Search for the cell housing the specified text and yield its [X, Y] center coordinate. 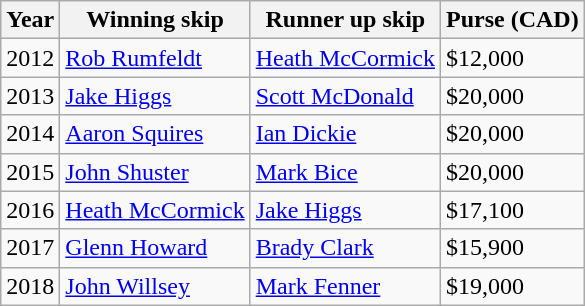
Aaron Squires [155, 134]
Scott McDonald [345, 96]
Runner up skip [345, 20]
Purse (CAD) [513, 20]
2016 [30, 210]
Mark Bice [345, 172]
Rob Rumfeldt [155, 58]
2013 [30, 96]
Year [30, 20]
Mark Fenner [345, 286]
John Willsey [155, 286]
2012 [30, 58]
2015 [30, 172]
Ian Dickie [345, 134]
2014 [30, 134]
2018 [30, 286]
John Shuster [155, 172]
Brady Clark [345, 248]
$12,000 [513, 58]
2017 [30, 248]
Winning skip [155, 20]
$17,100 [513, 210]
Glenn Howard [155, 248]
$19,000 [513, 286]
$15,900 [513, 248]
